Return the [X, Y] coordinate for the center point of the cell that contains the specified text.  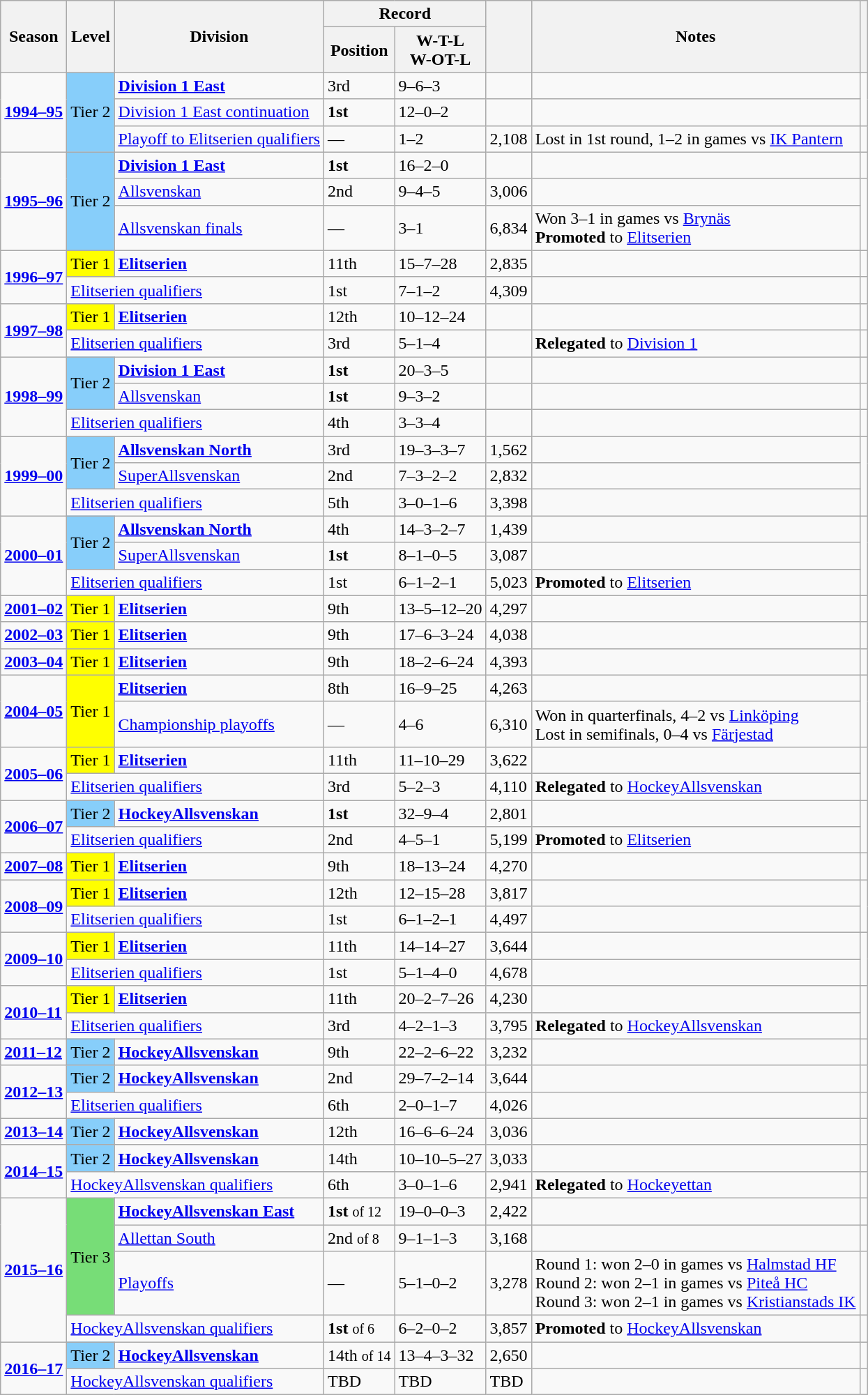
2,650 [509, 1355]
5–2–3 [441, 786]
6–2–0–2 [441, 1329]
11–10–29 [441, 760]
Championship playoffs [219, 724]
W-T-LW-OT-L [441, 50]
Promoted to HockeyAllsvenskan [696, 1329]
3,036 [509, 1131]
19–0–0–3 [441, 1211]
20–2–7–26 [441, 999]
9–4–5 [441, 192]
4,270 [509, 867]
Allsvenskan finals [219, 227]
1,562 [509, 450]
16–9–25 [441, 688]
2,832 [509, 476]
2002–03 [33, 635]
1997–98 [33, 330]
5–1–0–2 [441, 1283]
Tier 3 [91, 1256]
Division [219, 36]
2nd of 8 [360, 1237]
10–10–5–27 [441, 1158]
6,310 [509, 724]
5,199 [509, 840]
4,026 [509, 1105]
14th [360, 1158]
2,941 [509, 1184]
2016–17 [33, 1369]
4,297 [509, 609]
9–1–1–3 [441, 1237]
2–0–1–7 [441, 1105]
17–6–3–24 [441, 635]
4–6 [441, 724]
Relegated to Hockeyettan [696, 1184]
1994–95 [33, 112]
2013–14 [33, 1131]
3,622 [509, 760]
4,678 [509, 973]
12–0–2 [441, 112]
2,835 [509, 264]
2011–12 [33, 1052]
5,023 [509, 582]
Won 3–1 in games vs Brynäs Promoted to Elitserien [696, 227]
Allettan South [219, 1237]
10–12–24 [441, 317]
14–3–2–7 [441, 529]
14th of 14 [360, 1355]
2001–02 [33, 609]
1st of 6 [360, 1329]
3–3–4 [441, 423]
4,497 [509, 920]
7–1–2 [441, 290]
2008–09 [33, 906]
1996–97 [33, 277]
1st of 12 [360, 1211]
18–13–24 [441, 867]
Level [91, 36]
9–3–2 [441, 397]
3,278 [509, 1283]
14–14–27 [441, 946]
1995–96 [33, 201]
4,309 [509, 290]
Playoffs [219, 1283]
2,801 [509, 814]
2003–04 [33, 662]
5th [360, 503]
2010–11 [33, 1012]
Season [33, 36]
4,393 [509, 662]
1–2 [441, 139]
HockeyAllsvenskan East [219, 1211]
2014–15 [33, 1171]
6,834 [509, 227]
4–5–1 [441, 840]
2009–10 [33, 959]
3,857 [509, 1329]
9–6–3 [441, 86]
Relegated to Division 1 [696, 343]
2,108 [509, 139]
3,168 [509, 1237]
1999–00 [33, 476]
3–1 [441, 227]
4,263 [509, 688]
15–7–28 [441, 264]
5–1–4 [441, 343]
22–2–6–22 [441, 1052]
29–7–2–14 [441, 1078]
7–3–2–2 [441, 476]
3,232 [509, 1052]
Playoff to Elitserien qualifiers [219, 139]
2015–16 [33, 1270]
13–4–3–32 [441, 1355]
4,110 [509, 786]
2006–07 [33, 827]
2000–01 [33, 556]
4–2–1–3 [441, 1026]
3,006 [509, 192]
1998–99 [33, 397]
16–6–6–24 [441, 1131]
8th [360, 688]
2005–06 [33, 773]
1,439 [509, 529]
3,795 [509, 1026]
13–5–12–20 [441, 609]
2012–13 [33, 1092]
12–15–28 [441, 893]
4,038 [509, 635]
3,033 [509, 1158]
16–2–0 [441, 165]
Notes [696, 36]
3,087 [509, 556]
Lost in 1st round, 1–2 in games vs IK Pantern [696, 139]
Record [405, 14]
2004–05 [33, 711]
Won in quarterfinals, 4–2 vs LinköpingLost in semifinals, 0–4 vs Färjestad [696, 724]
18–2–6–24 [441, 662]
Position [360, 50]
5–1–4–0 [441, 973]
20–3–5 [441, 370]
3,398 [509, 503]
2007–08 [33, 867]
32–9–4 [441, 814]
8–1–0–5 [441, 556]
Round 1: won 2–0 in games vs Halmstad HFRound 2: won 2–1 in games vs Piteå HCRound 3: won 2–1 in games vs Kristianstads IK [696, 1283]
3,817 [509, 893]
19–3–3–7 [441, 450]
4,230 [509, 999]
Division 1 East continuation [219, 112]
2,422 [509, 1211]
